Identify which cell holds the provided text, then report its (x, y) central coordinate. 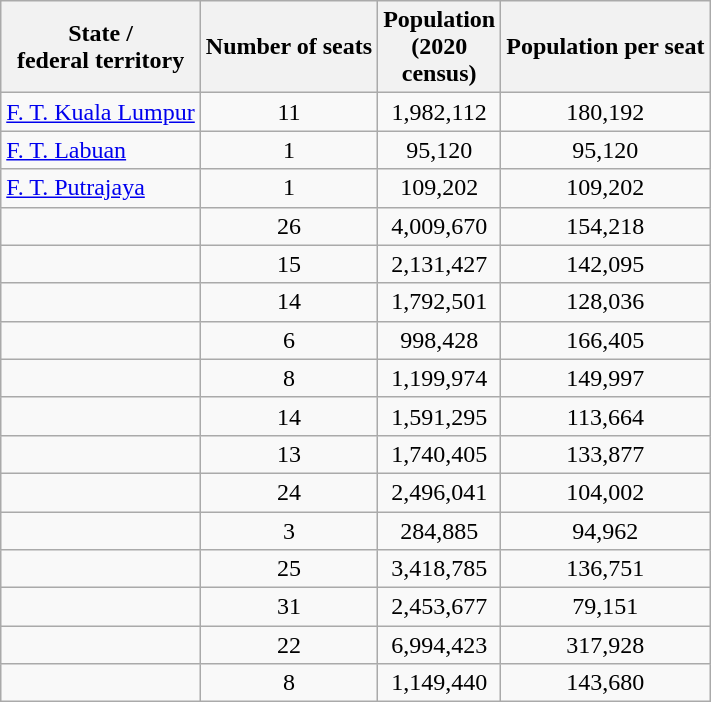
13 (288, 454)
79,151 (606, 607)
F. T. Labuan (101, 150)
3,418,785 (440, 569)
284,885 (440, 531)
2,131,427 (440, 264)
180,192 (606, 112)
3 (288, 531)
15 (288, 264)
25 (288, 569)
6 (288, 340)
6,994,423 (440, 645)
166,405 (606, 340)
11 (288, 112)
136,751 (606, 569)
F. T. Putrajaya (101, 188)
4,009,670 (440, 226)
1,591,295 (440, 416)
998,428 (440, 340)
143,680 (606, 683)
94,962 (606, 531)
128,036 (606, 302)
31 (288, 607)
1,792,501 (440, 302)
2,496,041 (440, 492)
Population per seat (606, 47)
24 (288, 492)
133,877 (606, 454)
104,002 (606, 492)
154,218 (606, 226)
149,997 (606, 378)
1,199,974 (440, 378)
1,740,405 (440, 454)
1,982,112 (440, 112)
142,095 (606, 264)
113,664 (606, 416)
F. T. Kuala Lumpur (101, 112)
Number of seats (288, 47)
Population(2020census) (440, 47)
2,453,677 (440, 607)
317,928 (606, 645)
State / federal territory (101, 47)
26 (288, 226)
1,149,440 (440, 683)
22 (288, 645)
